Extract the [x, y] coordinate from the center of the cell holding the provided text.  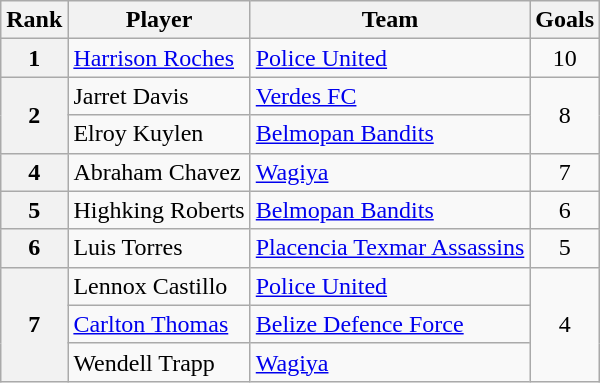
Team [390, 20]
Goals [565, 20]
Harrison Roches [159, 58]
Player [159, 20]
Belize Defence Force [390, 324]
Jarret Davis [159, 96]
2 [34, 115]
Verdes FC [390, 96]
Lennox Castillo [159, 286]
Placencia Texmar Assassins [390, 248]
Abraham Chavez [159, 172]
Highking Roberts [159, 210]
Wendell Trapp [159, 362]
Elroy Kuylen [159, 134]
1 [34, 58]
8 [565, 115]
Luis Torres [159, 248]
Rank [34, 20]
10 [565, 58]
Carlton Thomas [159, 324]
